For the text-containing cell, return its midpoint in (X, Y) coordinate format. 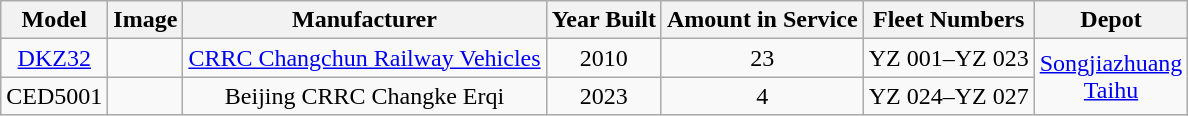
2010 (604, 58)
Image (146, 20)
YZ 024–YZ 027 (948, 96)
DKZ32 (54, 58)
Amount in Service (762, 20)
CRRC Changchun Railway Vehicles (364, 58)
Beijing CRRC Changke Erqi (364, 96)
Manufacturer (364, 20)
Fleet Numbers (948, 20)
CED5001 (54, 96)
SongjiazhuangTaihu (1111, 77)
Model (54, 20)
Year Built (604, 20)
2023 (604, 96)
Depot (1111, 20)
YZ 001–YZ 023 (948, 58)
4 (762, 96)
23 (762, 58)
